Output the [X, Y] coordinate of the center of the cell containing the given text.  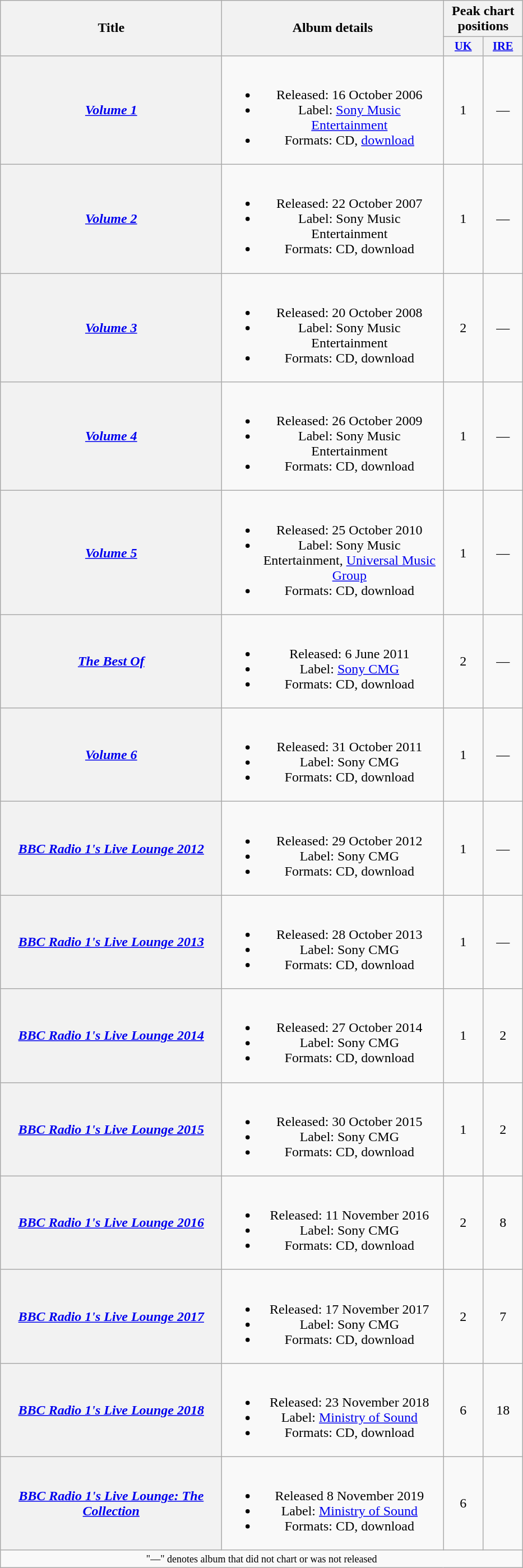
Released 8 November 2019Label: Ministry of SoundFormats: CD, download [333, 1504]
Released: 17 November 2017Label: Sony CMGFormats: CD, download [333, 1316]
Released: 26 October 2009Label: Sony Music EntertainmentFormats: CD, download [333, 436]
"—" denotes album that did not chart or was not released [262, 1558]
Released: 20 October 2008Label: Sony Music EntertainmentFormats: CD, download [333, 328]
BBC Radio 1's Live Lounge 2015 [111, 1129]
Released: 23 November 2018Label: Ministry of SoundFormats: CD, download [333, 1409]
Released: 30 October 2015Label: Sony CMGFormats: CD, download [333, 1129]
BBC Radio 1's Live Lounge 2016 [111, 1222]
Volume 2 [111, 219]
Released: 11 November 2016Label: Sony CMGFormats: CD, download [333, 1222]
BBC Radio 1's Live Lounge 2017 [111, 1316]
BBC Radio 1's Live Lounge 2012 [111, 848]
18 [503, 1409]
Released: 27 October 2014Label: Sony CMGFormats: CD, download [333, 1035]
The Best Of [111, 661]
BBC Radio 1's Live Lounge 2014 [111, 1035]
BBC Radio 1's Live Lounge: The Collection [111, 1504]
Released: 16 October 2006Label: Sony Music EntertainmentFormats: CD, download [333, 110]
Volume 5 [111, 552]
Released: 6 June 2011Label: Sony CMGFormats: CD, download [333, 661]
Released: 29 October 2012Label: Sony CMGFormats: CD, download [333, 848]
BBC Radio 1's Live Lounge 2018 [111, 1409]
Peak chart positions [483, 19]
Released: 22 October 2007Label: Sony Music EntertainmentFormats: CD, download [333, 219]
Released: 28 October 2013Label: Sony CMGFormats: CD, download [333, 942]
IRE [503, 46]
Volume 6 [111, 755]
7 [503, 1316]
Title [111, 28]
Released: 31 October 2011Label: Sony CMGFormats: CD, download [333, 755]
UK [463, 46]
Volume 4 [111, 436]
Volume 1 [111, 110]
Released: 25 October 2010Label: Sony Music Entertainment, Universal Music GroupFormats: CD, download [333, 552]
BBC Radio 1's Live Lounge 2013 [111, 942]
Album details [333, 28]
Volume 3 [111, 328]
8 [503, 1222]
